Find where the given text appears and provide that cell's center as (X, Y) coordinate. 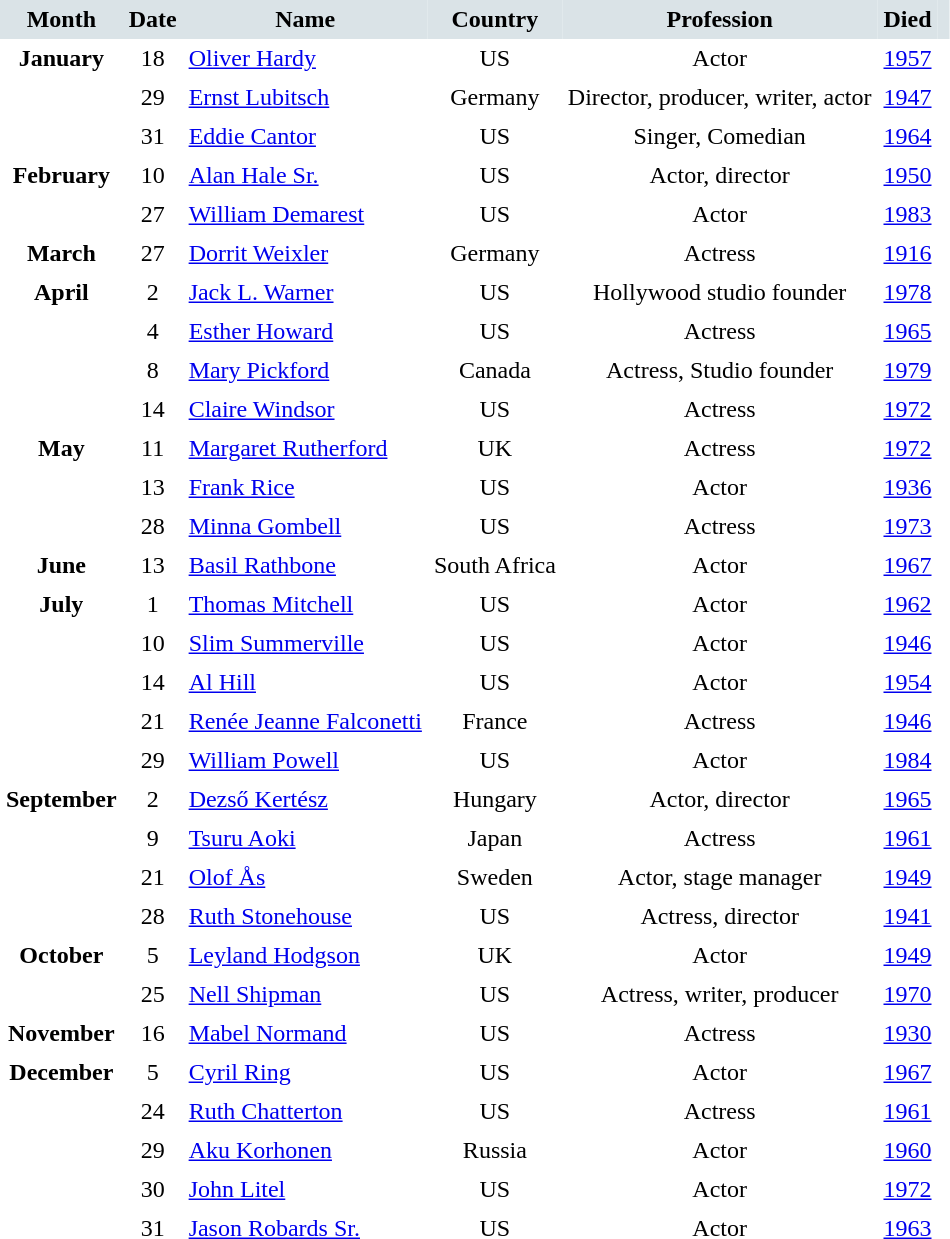
Jack L. Warner (306, 292)
Director, producer, writer, actor (720, 98)
Name (306, 20)
Actor, stage manager (720, 878)
July (62, 682)
May (62, 488)
Mary Pickford (306, 370)
18 (153, 58)
William Demarest (306, 214)
Actress, Studio founder (720, 370)
1978 (908, 292)
1964 (908, 136)
1979 (908, 370)
South Africa (495, 566)
Thomas Mitchell (306, 604)
Leyland Hodgson (306, 956)
11 (153, 448)
1916 (908, 254)
March (62, 254)
4 (153, 332)
Frank Rice (306, 488)
30 (153, 1190)
Actress, writer, producer (720, 994)
1962 (908, 604)
William Powell (306, 760)
France (495, 722)
Nell Shipman (306, 994)
1954 (908, 682)
Eddie Cantor (306, 136)
Renée Jeanne Falconetti (306, 722)
Al Hill (306, 682)
9 (153, 838)
1930 (908, 1034)
January (62, 98)
Ernst Lubitsch (306, 98)
Slim Summerville (306, 644)
24 (153, 1112)
1960 (908, 1150)
Japan (495, 838)
Profession (720, 20)
Tsuru Aoki (306, 838)
Hollywood studio founder (720, 292)
Claire Windsor (306, 410)
April (62, 351)
Died (908, 20)
1970 (908, 994)
Canada (495, 370)
1973 (908, 526)
16 (153, 1034)
Country (495, 20)
Dorrit Weixler (306, 254)
Hungary (495, 800)
John Litel (306, 1190)
1983 (908, 214)
1947 (908, 98)
Ruth Stonehouse (306, 916)
25 (153, 994)
October (62, 975)
Oliver Hardy (306, 58)
Ruth Chatterton (306, 1112)
Sweden (495, 878)
Dezső Kertész (306, 800)
Esther Howard (306, 332)
June (62, 566)
Month (62, 20)
Basil Rathbone (306, 566)
Margaret Rutherford (306, 448)
Olof Ås (306, 878)
1941 (908, 916)
Minna Gombell (306, 526)
September (62, 858)
1957 (908, 58)
Cyril Ring (306, 1072)
Mabel Normand (306, 1034)
8 (153, 370)
November (62, 1034)
1 (153, 604)
1936 (908, 488)
Alan Hale Sr. (306, 176)
Russia (495, 1150)
Date (153, 20)
Actress, director (720, 916)
1984 (908, 760)
31 (153, 136)
1950 (908, 176)
February (62, 195)
Singer, Comedian (720, 136)
Aku Korhonen (306, 1150)
